Pinpoint the cell where the given text exists, returning its [x, y] midpoint coordinate. 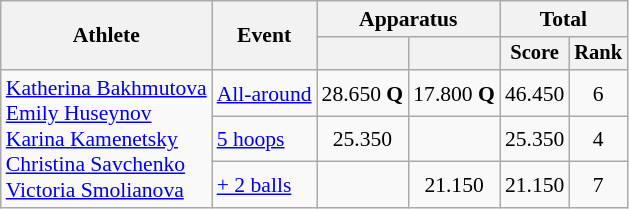
6 [598, 93]
All-around [264, 93]
Total [564, 19]
Athlete [106, 36]
+ 2 balls [264, 185]
Event [264, 36]
Apparatus [408, 19]
17.800 Q [454, 93]
7 [598, 185]
28.650 Q [363, 93]
4 [598, 139]
46.450 [534, 93]
Rank [598, 54]
Score [534, 54]
5 hoops [264, 139]
Katherina BakhmutovaEmily HuseynovKarina KamenetskyChristina SavchenkoVictoria Smolianova [106, 139]
